Scan for the cell matching the given text and deliver its [x, y] coordinate at center. 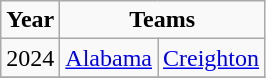
Year [30, 20]
Creighton [212, 58]
Alabama [109, 58]
2024 [30, 58]
Teams [162, 20]
